From the cell containing the given text, extract its center point as [x, y] coordinate. 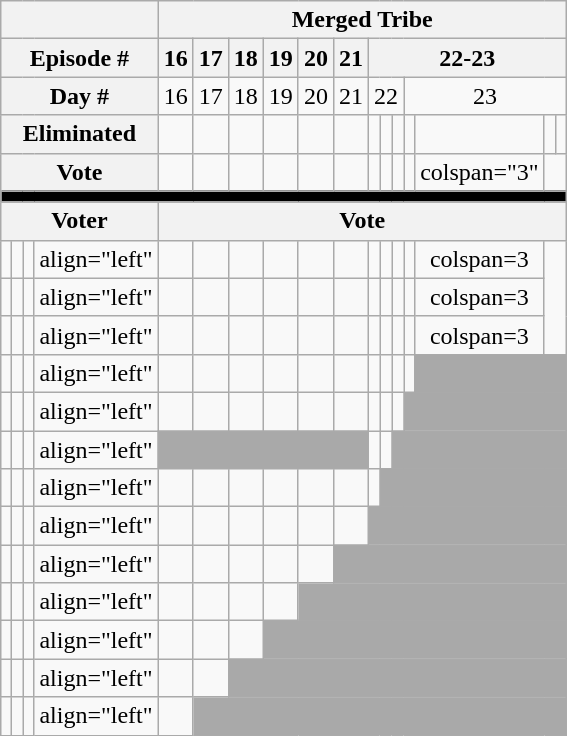
22 [386, 96]
colspan="3" [480, 172]
Merged Tribe [362, 20]
Eliminated [80, 134]
Voter [80, 221]
22-23 [467, 58]
Day # [80, 96]
Episode # [80, 58]
23 [486, 96]
